Capture the cell that displays the provided text and extract its [X, Y] central coordinate. 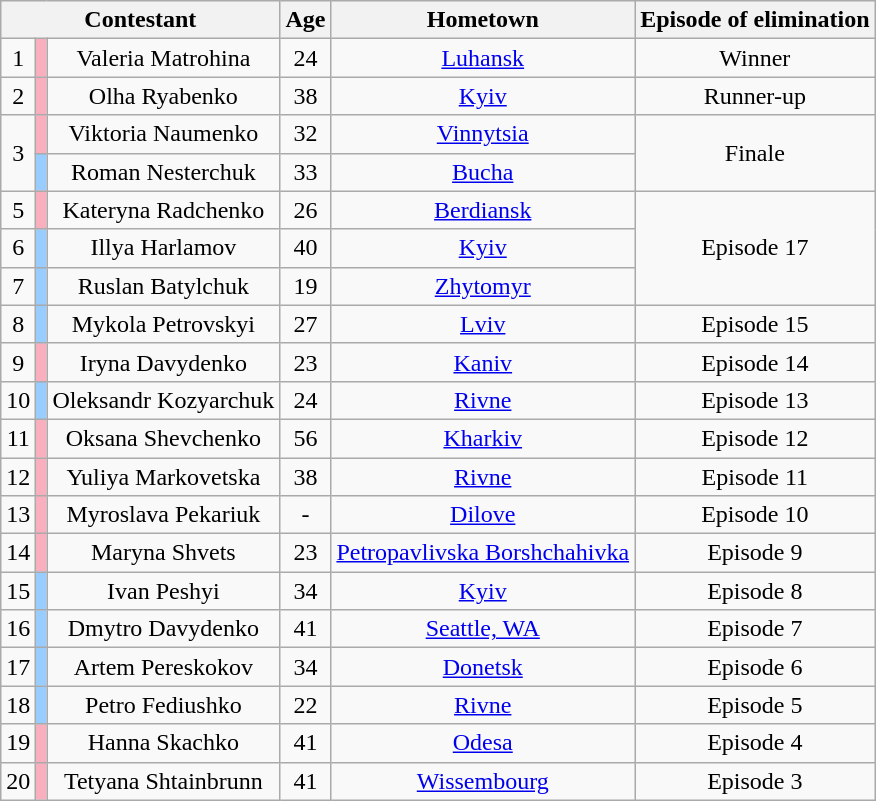
1 [18, 58]
Episode 17 [755, 248]
Dmytro Davydenko [164, 629]
10 [18, 400]
Artem Pereskokov [164, 667]
Runner-up [755, 96]
Episode 11 [755, 477]
7 [18, 286]
Oksana Shevchenko [164, 438]
Hometown [483, 20]
Maryna Shvets [164, 553]
Bucha [483, 172]
Episode 12 [755, 438]
Finale [755, 153]
Wissembourg [483, 781]
Viktoria Naumenko [164, 134]
32 [306, 134]
Vinnytsia [483, 134]
6 [18, 248]
Episode 3 [755, 781]
Kateryna Radchenko [164, 210]
Donetsk [483, 667]
8 [18, 324]
17 [18, 667]
3 [18, 153]
Episode 5 [755, 705]
Petro Fediushko [164, 705]
Illya Harlamov [164, 248]
Olha Ryabenko [164, 96]
Yuliya Markovetska [164, 477]
Lviv [483, 324]
Hanna Skachko [164, 743]
Oleksandr Kozyarchuk [164, 400]
Ruslan Batylchuk [164, 286]
Zhytomyr [483, 286]
33 [306, 172]
9 [18, 362]
Episode 13 [755, 400]
12 [18, 477]
Episode 4 [755, 743]
Episode 7 [755, 629]
Ivan Peshyi [164, 591]
13 [18, 515]
Age [306, 20]
Episode 10 [755, 515]
Tetyana Shtainbrunn [164, 781]
14 [18, 553]
Episode of elimination [755, 20]
Luhansk [483, 58]
15 [18, 591]
22 [306, 705]
Episode 6 [755, 667]
Mykola Petrovskyi [164, 324]
40 [306, 248]
Episode 8 [755, 591]
Myroslava Pekariuk [164, 515]
Seattle, WA [483, 629]
Episode 15 [755, 324]
Petropavlivska Borshchahivka [483, 553]
Berdiansk [483, 210]
Odesa [483, 743]
56 [306, 438]
26 [306, 210]
Contestant [140, 20]
20 [18, 781]
Roman Nesterchuk [164, 172]
16 [18, 629]
5 [18, 210]
Episode 14 [755, 362]
Kharkiv [483, 438]
Valeria Matrohina [164, 58]
Kaniv [483, 362]
Episode 9 [755, 553]
Winner [755, 58]
11 [18, 438]
Iryna Davydenko [164, 362]
27 [306, 324]
- [306, 515]
Dilove [483, 515]
2 [18, 96]
18 [18, 705]
